Determine the [x, y] coordinate at the center of the cell enclosing the given text.  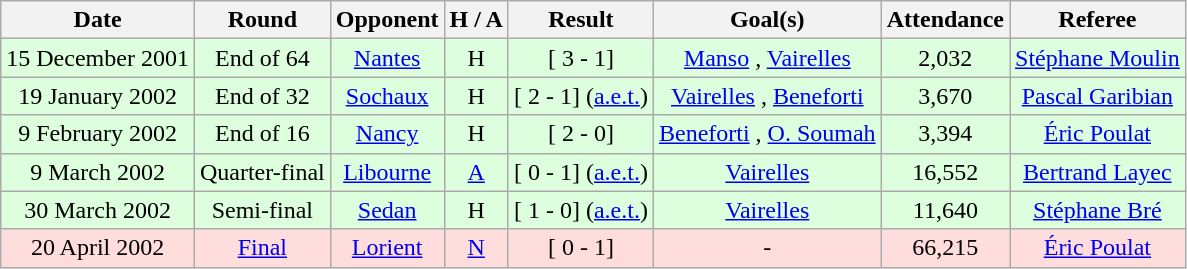
9 March 2002 [98, 172]
Lorient [387, 248]
Vairelles , Beneforti [767, 96]
Sedan [387, 210]
Nantes [387, 58]
9 February 2002 [98, 134]
Semi-final [262, 210]
Round [262, 20]
- [767, 248]
Stéphane Bré [1098, 210]
15 December 2001 [98, 58]
Nancy [387, 134]
[ 0 - 1] (a.e.t.) [580, 172]
Bertrand Layec [1098, 172]
2,032 [945, 58]
Attendance [945, 20]
30 March 2002 [98, 210]
[ 1 - 0] (a.e.t.) [580, 210]
Result [580, 20]
[ 2 - 1] (a.e.t.) [580, 96]
End of 32 [262, 96]
Quarter-final [262, 172]
66,215 [945, 248]
Goal(s) [767, 20]
Beneforti , O. Soumah [767, 134]
19 January 2002 [98, 96]
[ 3 - 1] [580, 58]
A [476, 172]
Referee [1098, 20]
Opponent [387, 20]
[ 0 - 1] [580, 248]
Date [98, 20]
Pascal Garibian [1098, 96]
H / A [476, 20]
Sochaux [387, 96]
N [476, 248]
End of 64 [262, 58]
3,670 [945, 96]
11,640 [945, 210]
Stéphane Moulin [1098, 58]
Final [262, 248]
End of 16 [262, 134]
20 April 2002 [98, 248]
[ 2 - 0] [580, 134]
3,394 [945, 134]
16,552 [945, 172]
Manso , Vairelles [767, 58]
Libourne [387, 172]
